Identify which cell holds the provided text, then report its (X, Y) central coordinate. 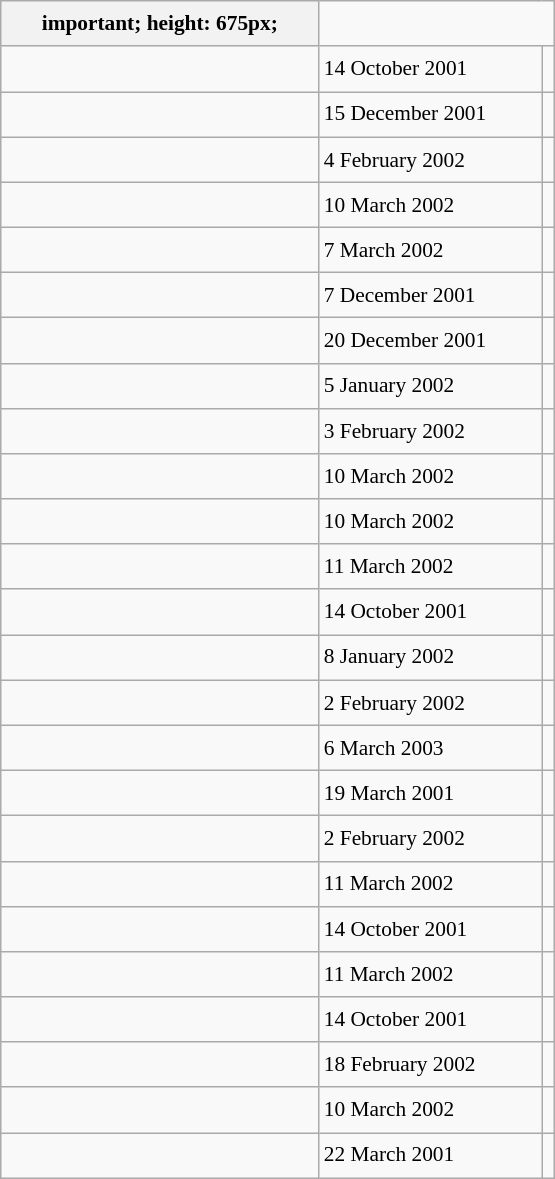
4 February 2002 (430, 160)
22 March 2001 (430, 1156)
3 February 2002 (430, 430)
7 December 2001 (430, 296)
important; height: 675px; (160, 24)
19 March 2001 (430, 792)
7 March 2002 (430, 250)
6 March 2003 (430, 748)
18 February 2002 (430, 1064)
15 December 2001 (430, 114)
5 January 2002 (430, 386)
8 January 2002 (430, 658)
20 December 2001 (430, 340)
